Detect which cell encompasses the target text, then output its (X, Y) center coordinate. 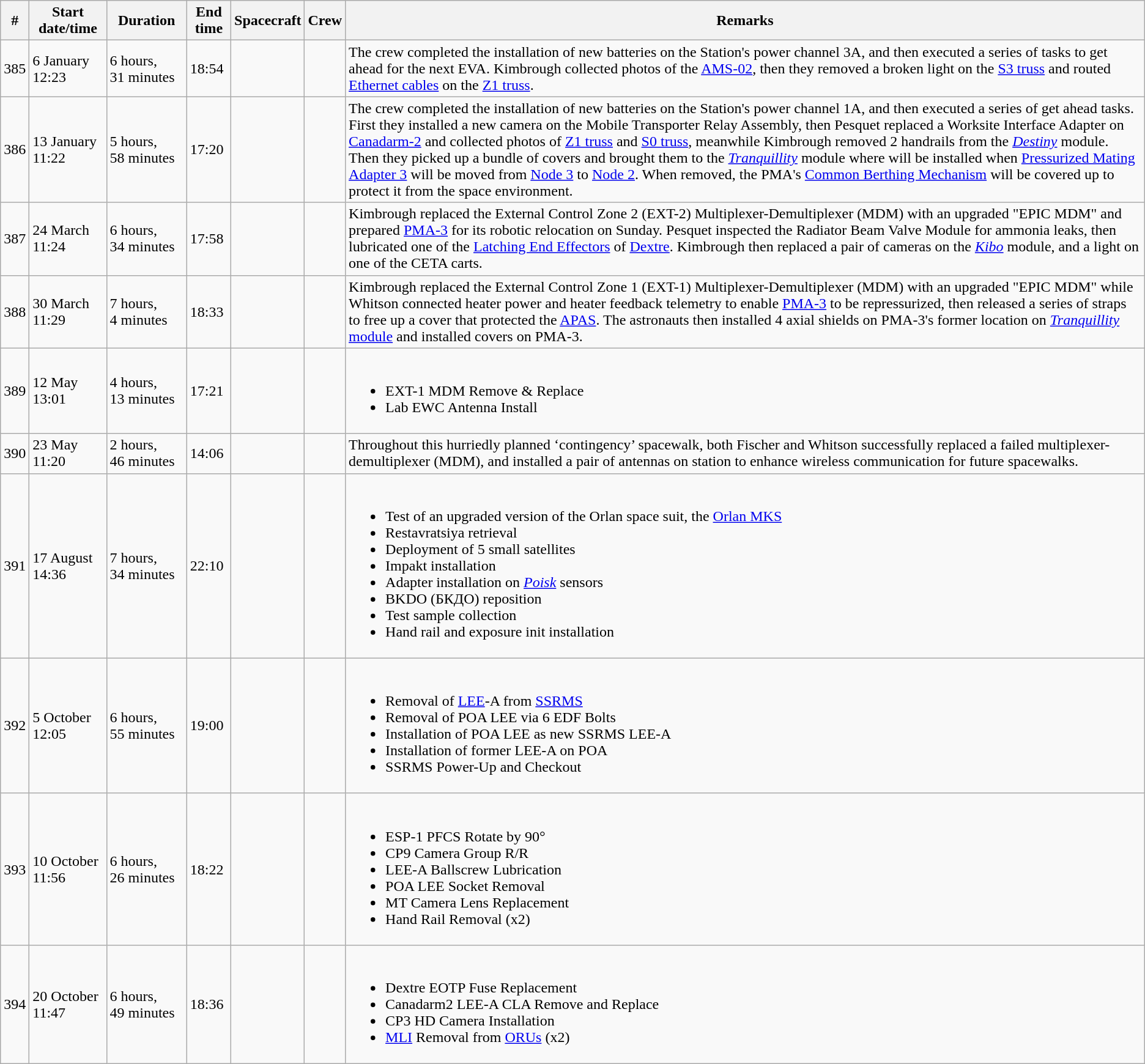
ESP-1 PFCS Rotate by 90°CP9 Camera Group R/RLEE-A Ballscrew LubricationPOA LEE Socket RemovalMT Camera Lens ReplacementHand Rail Removal (x2) (745, 869)
End time (209, 21)
385 (15, 68)
5 October12:05 (68, 725)
23 May11:20 (68, 454)
18:36 (209, 1004)
17:20 (209, 149)
12 May13:01 (68, 391)
390 (15, 454)
17:58 (209, 238)
19:00 (209, 725)
5 hours, 58 minutes (147, 149)
17:21 (209, 391)
391 (15, 566)
6 hours, 34 minutes (147, 238)
4 hours, 13 minutes (147, 391)
EXT-1 MDM Remove & ReplaceLab EWC Antenna Install (745, 391)
20 October11:47 (68, 1004)
6 hours, 31 minutes (147, 68)
Dextre EOTP Fuse ReplacementCanadarm2 LEE-A CLA Remove and ReplaceCP3 HD Camera Installation MLI Removal from ORUs (x2) (745, 1004)
18:33 (209, 312)
387 (15, 238)
30 March11:29 (68, 312)
394 (15, 1004)
Crew (325, 21)
388 (15, 312)
13 January11:22 (68, 149)
# (15, 21)
24 March11:24 (68, 238)
Remarks (745, 21)
22:10 (209, 566)
392 (15, 725)
6 hours, 49 minutes (147, 1004)
389 (15, 391)
7 hours, 4 minutes (147, 312)
Spacecraft (268, 21)
18:54 (209, 68)
393 (15, 869)
Duration (147, 21)
17 August14:36 (68, 566)
6 hours, 26 minutes (147, 869)
386 (15, 149)
7 hours, 34 minutes (147, 566)
2 hours, 46 minutes (147, 454)
18:22 (209, 869)
10 October11:56 (68, 869)
14:06 (209, 454)
6 hours, 55 minutes (147, 725)
Start date/time (68, 21)
6 January12:23 (68, 68)
